Extract the (x, y) coordinate from the center of the cell holding the provided text.  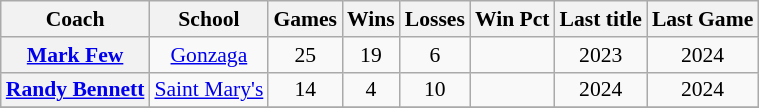
Coach (76, 19)
Gonzaga (208, 55)
25 (305, 55)
2023 (601, 55)
14 (305, 90)
4 (371, 90)
Games (305, 19)
19 (371, 55)
6 (435, 55)
Last title (601, 19)
Losses (435, 19)
Mark Few (76, 55)
Wins (371, 19)
School (208, 19)
Last Game (702, 19)
10 (435, 90)
Randy Bennett (76, 90)
Win Pct (512, 19)
Saint Mary's (208, 90)
